Capture the cell that displays the provided text and extract its (X, Y) central coordinate. 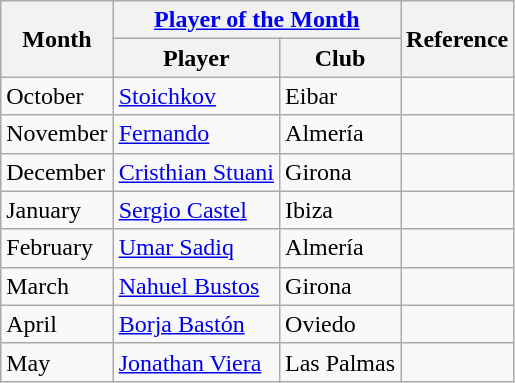
Sergio Castel (196, 210)
Fernando (196, 134)
Jonathan Viera (196, 362)
Nahuel Bustos (196, 286)
Player (196, 58)
January (57, 210)
Borja Bastón (196, 324)
Las Palmas (340, 362)
Ibiza (340, 210)
February (57, 248)
Month (57, 39)
Eibar (340, 96)
March (57, 286)
May (57, 362)
November (57, 134)
Player of the Month (256, 20)
October (57, 96)
Reference (458, 39)
April (57, 324)
Umar Sadiq (196, 248)
Oviedo (340, 324)
Stoichkov (196, 96)
Club (340, 58)
Cristhian Stuani (196, 172)
December (57, 172)
